Provide the [x, y] coordinate of the cell's center where the given text is located.  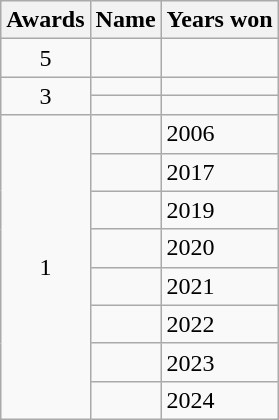
Name [126, 20]
2017 [220, 172]
2006 [220, 134]
Awards [46, 20]
2019 [220, 210]
3 [46, 96]
2024 [220, 400]
Years won [220, 20]
2020 [220, 248]
5 [46, 58]
2022 [220, 324]
2021 [220, 286]
2023 [220, 362]
1 [46, 267]
